Find where the given text appears and provide that cell's center as [x, y] coordinate. 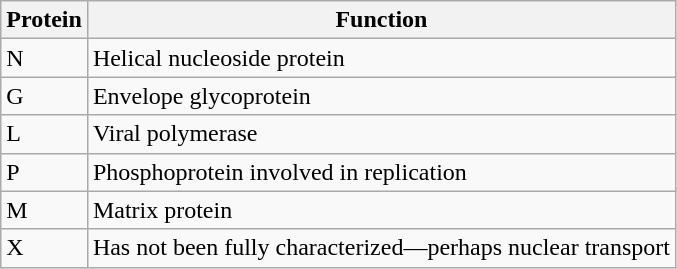
N [44, 58]
Helical nucleoside protein [381, 58]
Protein [44, 20]
G [44, 96]
Phosphoprotein involved in replication [381, 172]
Viral polymerase [381, 134]
Matrix protein [381, 210]
Function [381, 20]
P [44, 172]
L [44, 134]
M [44, 210]
Envelope glycoprotein [381, 96]
X [44, 248]
Has not been fully characterized—perhaps nuclear transport [381, 248]
